Detect which cell encompasses the target text, then output its [x, y] center coordinate. 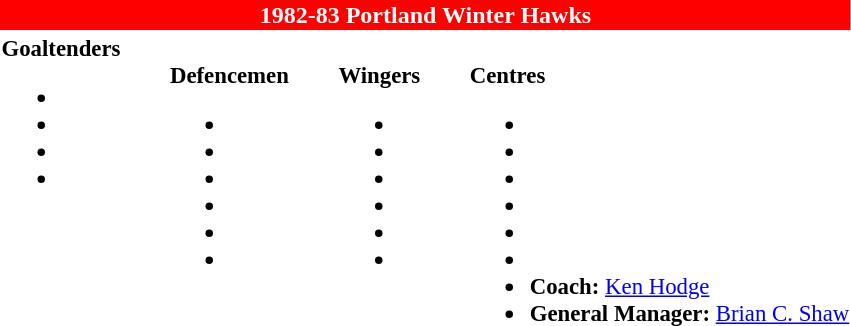
1982-83 Portland Winter Hawks [426, 15]
